Detect which cell encompasses the target text, then output its (X, Y) center coordinate. 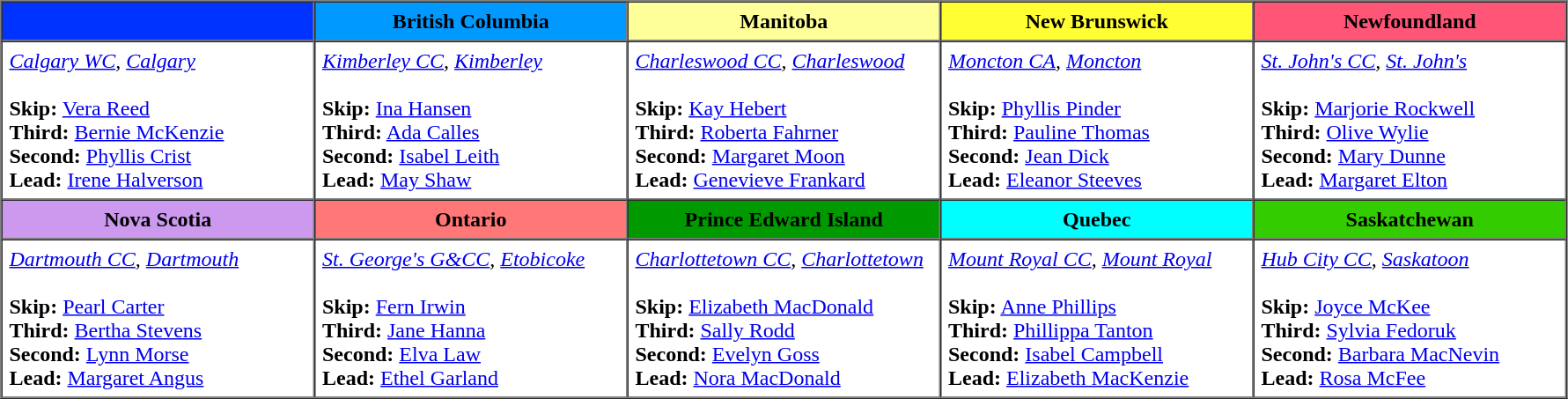
Newfoundland (1410, 21)
Prince Edward Island (784, 218)
Manitoba (784, 21)
Charlottetown CC, Charlottetown Skip: Elizabeth MacDonald Third: Sally Rodd Second: Evelyn Goss Lead: Nora MacDonald (784, 319)
Saskatchewan (1410, 218)
Dartmouth CC, Dartmouth Skip: Pearl Carter Third: Bertha Stevens Second: Lynn Morse Lead: Margaret Angus (158, 319)
Hub City CC, Saskatoon Skip: Joyce McKee Third: Sylvia Fedoruk Second: Barbara MacNevin Lead: Rosa McFee (1410, 319)
St. John's CC, St. John's Skip: Marjorie Rockwell Third: Olive Wylie Second: Mary Dunne Lead: Margaret Elton (1410, 120)
Moncton CA, Moncton Skip: Phyllis Pinder Third: Pauline Thomas Second: Jean Dick Lead: Eleanor Steeves (1097, 120)
New Brunswick (1097, 21)
Charleswood CC, Charleswood Skip: Kay Hebert Third: Roberta Fahrner Second: Margaret Moon Lead: Genevieve Frankard (784, 120)
Kimberley CC, Kimberley Skip: Ina Hansen Third: Ada Calles Second: Isabel Leith Lead: May Shaw (471, 120)
Nova Scotia (158, 218)
British Columbia (471, 21)
Ontario (471, 218)
St. George's G&CC, Etobicoke Skip: Fern Irwin Third: Jane Hanna Second: Elva Law Lead: Ethel Garland (471, 319)
Quebec (1097, 218)
Calgary WC, Calgary Skip: Vera Reed Third: Bernie McKenzie Second: Phyllis Crist Lead: Irene Halverson (158, 120)
Mount Royal CC, Mount Royal Skip: Anne Phillips Third: Phillippa Tanton Second: Isabel Campbell Lead: Elizabeth MacKenzie (1097, 319)
